Output the [X, Y] coordinate of the center of the cell containing the given text.  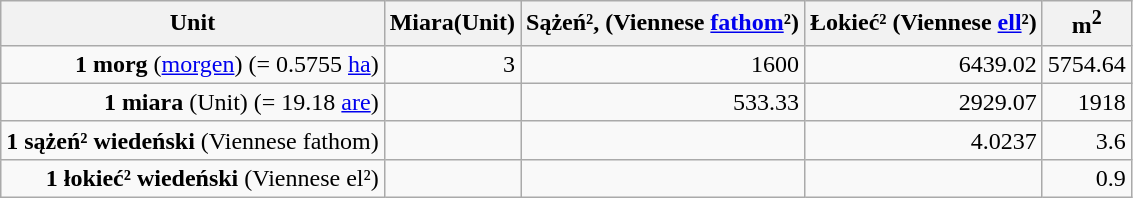
Sążeń², (Viennese fathom²) [663, 24]
m2 [1086, 24]
Łokieć² (Viennese ell²) [923, 24]
Miara(Unit) [452, 24]
3 [452, 64]
1 morg (morgen) (= 0.5755 ha) [192, 64]
1600 [663, 64]
5754.64 [1086, 64]
1 łokieć² wiedeński (Viennese el²) [192, 178]
4.0237 [923, 140]
1918 [1086, 102]
6439.02 [923, 64]
1 miara (Unit) (= 19.18 are) [192, 102]
3.6 [1086, 140]
0.9 [1086, 178]
533.33 [663, 102]
2929.07 [923, 102]
Unit [192, 24]
1 sążeń² wiedeński (Viennese fathom) [192, 140]
